Scan for the cell matching the given text and deliver its (X, Y) coordinate at center. 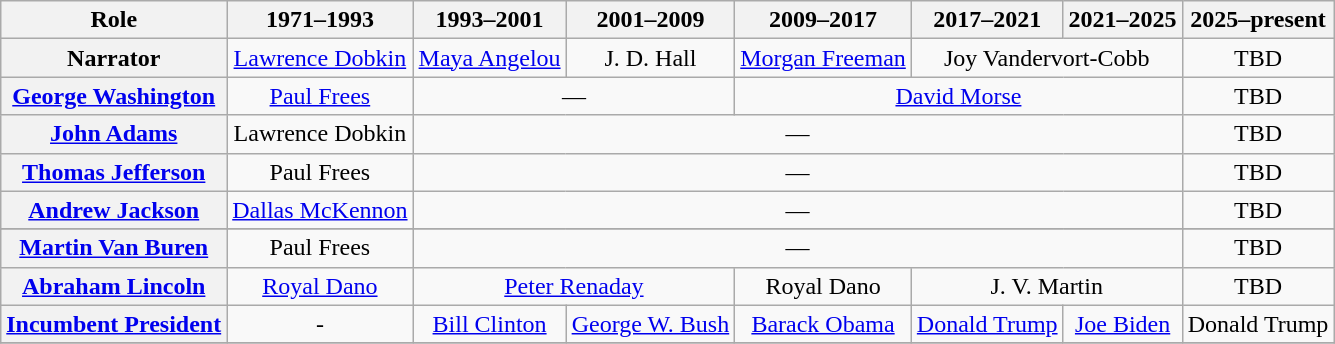
Maya Angelou (490, 58)
Role (114, 20)
Thomas Jefferson (114, 172)
1971–1993 (320, 20)
1993–2001 (490, 20)
David Morse (958, 96)
Peter Renaday (574, 286)
John Adams (114, 134)
Andrew Jackson (114, 210)
Abraham Lincoln (114, 286)
Joe Biden (1122, 324)
Joy Vandervort-Cobb (1046, 58)
2025–present (1258, 20)
Bill Clinton (490, 324)
George W. Bush (650, 324)
Martin Van Buren (114, 248)
2017–2021 (987, 20)
Incumbent President (114, 324)
2009–2017 (824, 20)
Morgan Freeman (824, 58)
2001–2009 (650, 20)
2021–2025 (1122, 20)
Narrator (114, 58)
J. D. Hall (650, 58)
Barack Obama (824, 324)
George Washington (114, 96)
J. V. Martin (1046, 286)
Dallas McKennon (320, 210)
- (320, 324)
